Capture the cell that displays the provided text and extract its [X, Y] central coordinate. 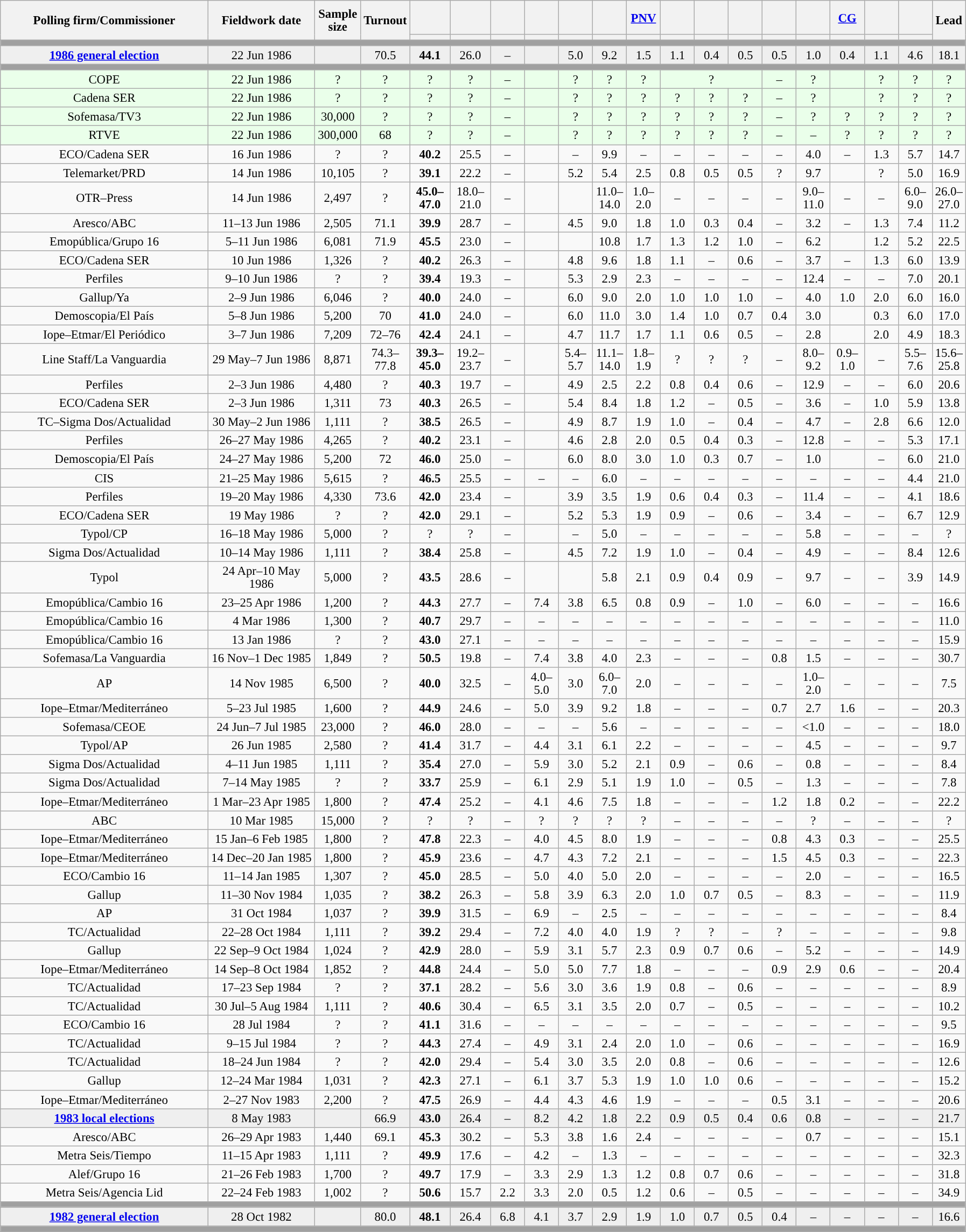
42.3 [430, 1081]
32.5 [471, 684]
68 [386, 136]
6,046 [338, 297]
16.5 [949, 876]
26.0–27.0 [949, 198]
28 Oct 1982 [261, 1216]
27.4 [471, 1043]
0.2 [848, 802]
1,002 [338, 1193]
13.8 [949, 404]
1982 general election [104, 1216]
80.0 [386, 1216]
14 Dec–20 Jan 1985 [261, 857]
12.4 [813, 279]
69.1 [386, 1137]
49.9 [430, 1155]
RTVE [104, 136]
6.7 [915, 515]
11.4 [813, 496]
16.0 [949, 297]
28.2 [471, 988]
1,024 [338, 951]
Metra Seis/Tiempo [104, 1155]
10–14 May 1986 [261, 552]
1,326 [338, 261]
20.3 [949, 708]
8.3 [813, 895]
23–25 Apr 1986 [261, 603]
11–30 Nov 1984 [261, 895]
TC–Sigma Dos/Actualidad [104, 422]
49.7 [430, 1174]
4.8 [575, 261]
10 Mar 1985 [261, 820]
1.8–1.9 [643, 360]
50.6 [430, 1193]
40.7 [430, 621]
OTR–Press [104, 198]
9.8 [949, 932]
29.1 [471, 515]
21–26 Feb 1983 [261, 1174]
1,037 [338, 913]
15.7 [471, 1193]
11.2 [949, 223]
5.5–7.6 [915, 360]
4.0–5.0 [542, 684]
ABC [104, 820]
25.8 [471, 552]
18.0–21.0 [471, 198]
42.9 [430, 951]
46.5 [430, 478]
39.1 [430, 172]
11.0–14.0 [610, 198]
26 Jun 1985 [261, 746]
4,330 [338, 496]
24.4 [471, 969]
Sofemasa/CEOE [104, 727]
PNV [643, 17]
25.9 [471, 783]
66.9 [386, 1118]
9.9 [610, 154]
6,500 [338, 684]
45.5 [430, 241]
45.9 [430, 857]
12.0 [949, 422]
5–23 Jul 1985 [261, 708]
18.0 [949, 727]
74.3–77.8 [386, 360]
18.6 [949, 496]
27.0 [471, 764]
Polling firm/Commissioner [104, 20]
15.6–25.8 [949, 360]
24.6 [471, 708]
37.1 [430, 988]
70.5 [386, 55]
22 Sep–9 Oct 1984 [261, 951]
10.8 [610, 241]
Alef/Grupo 16 [104, 1174]
30.7 [949, 659]
9.6 [610, 261]
Typol/AP [104, 746]
Iope–Etmar/El Periódico [104, 335]
Sofemasa/La Vanguardia [104, 659]
Emopública/Grupo 16 [104, 241]
6.3 [610, 895]
19 May 1986 [261, 515]
1,031 [338, 1081]
6.9 [542, 913]
39.4 [430, 279]
CG [848, 17]
1,200 [338, 603]
4–11 Jun 1985 [261, 764]
34.9 [949, 1193]
Sample size [338, 20]
16 Nov–1 Dec 1985 [261, 659]
47.8 [430, 839]
38.4 [430, 552]
Lead [949, 20]
Sofemasa/TV3 [104, 117]
23.1 [471, 440]
6.6 [915, 422]
19–20 May 1986 [261, 496]
7–14 May 1985 [261, 783]
2,497 [338, 198]
39.2 [430, 932]
15.2 [949, 1081]
13.9 [949, 261]
19.8 [471, 659]
8,871 [338, 360]
25.0 [471, 460]
1,300 [338, 621]
26.0 [471, 55]
Typol/CP [104, 534]
15.9 [949, 639]
0.9–1.0 [848, 360]
9.5 [949, 1025]
20.1 [949, 279]
1.4 [677, 315]
45.0–47.0 [430, 198]
24 Apr–10 May 1986 [261, 577]
6.0–7.0 [610, 684]
17.0 [949, 315]
12.8 [813, 440]
7.0 [915, 279]
3–7 Jun 1986 [261, 335]
1,852 [338, 969]
17.6 [471, 1155]
71.1 [386, 223]
4,480 [338, 384]
11–13 Jun 1986 [261, 223]
31 Oct 1984 [261, 913]
2.7 [813, 708]
17.9 [471, 1174]
18.1 [949, 55]
1,035 [338, 895]
2–27 Nov 1983 [261, 1099]
22.5 [949, 241]
28.5 [471, 876]
16–18 May 1986 [261, 534]
Line Staff/La Vanguardia [104, 360]
47.5 [430, 1099]
42.4 [430, 335]
11.7 [610, 335]
6.8 [507, 1216]
300,000 [338, 136]
26.9 [471, 1099]
8.7 [610, 422]
8 May 1983 [261, 1118]
7.8 [949, 783]
8.2 [542, 1118]
18–24 Jun 1984 [261, 1062]
8.0–9.2 [813, 360]
28.6 [471, 577]
5.1 [610, 783]
16 Jun 1986 [261, 154]
30.2 [471, 1137]
6,081 [338, 241]
11–15 Apr 1983 [261, 1155]
41.0 [430, 315]
3.2 [813, 223]
5,615 [338, 478]
Typol [104, 577]
47.4 [430, 802]
45.0 [430, 876]
Metra Seis/Agencia Lid [104, 1193]
1,600 [338, 708]
73 [386, 404]
<1.0 [813, 727]
14.7 [949, 154]
30.4 [471, 1006]
38.5 [430, 422]
73.6 [386, 496]
40.6 [430, 1006]
30 May–2 Jun 1986 [261, 422]
8.9 [949, 988]
18.3 [949, 335]
17.1 [949, 440]
2,200 [338, 1099]
43.5 [430, 577]
Cadena SER [104, 98]
11.1–14.0 [610, 360]
4 Mar 1986 [261, 621]
CIS [104, 478]
39.3–45.0 [430, 360]
5–11 Jun 1986 [261, 241]
31.8 [949, 1174]
38.2 [430, 895]
19.7 [471, 384]
9.0–11.0 [813, 198]
72–76 [386, 335]
15,000 [338, 820]
6.2 [813, 241]
45.3 [430, 1137]
1,700 [338, 1174]
28 Jul 1984 [261, 1025]
19.3 [471, 279]
Fieldwork date [261, 20]
6.0–9.0 [915, 198]
15.1 [949, 1137]
31.6 [471, 1025]
33.7 [430, 783]
71.9 [386, 241]
20.4 [949, 969]
26–27 May 1986 [261, 440]
1986 general election [104, 55]
29 May–7 Jun 1986 [261, 360]
1,307 [338, 876]
11–14 Jan 1985 [261, 876]
1,849 [338, 659]
23.6 [471, 857]
3.4 [813, 515]
1,311 [338, 404]
21–25 May 1986 [261, 478]
30 Jul–5 Aug 1984 [261, 1006]
28.7 [471, 223]
1 Mar–23 Apr 1985 [261, 802]
10,105 [338, 172]
1,440 [338, 1137]
19.2–23.7 [471, 360]
13 Jan 1986 [261, 639]
14 Sep–8 Oct 1984 [261, 969]
12–24 Mar 1984 [261, 1081]
41.1 [430, 1025]
2,505 [338, 223]
35.4 [430, 764]
7,209 [338, 335]
25.2 [471, 802]
22–24 Feb 1983 [261, 1193]
24.1 [471, 335]
41.4 [430, 746]
70 [386, 315]
10 Jun 1986 [261, 261]
23.4 [471, 496]
4,265 [338, 440]
Turnout [386, 20]
31.7 [471, 746]
26–29 Apr 1983 [261, 1137]
21.7 [949, 1118]
44.8 [430, 969]
44.9 [430, 708]
5–8 Jun 1986 [261, 315]
24 Jun–7 Jul 1985 [261, 727]
22–28 Oct 1984 [261, 932]
COPE [104, 80]
31.5 [471, 913]
Gallup/Ya [104, 297]
5.4–5.7 [575, 360]
23.0 [471, 241]
7.7 [610, 969]
Telemarket/PRD [104, 172]
9–10 Jun 1986 [261, 279]
29.7 [471, 621]
23,000 [338, 727]
14 Nov 1985 [261, 684]
2,580 [338, 746]
2–9 Jun 1986 [261, 297]
15 Jan–6 Feb 1985 [261, 839]
72 [386, 460]
24–27 May 1986 [261, 460]
11.9 [949, 895]
17–23 Sep 1984 [261, 988]
50.5 [430, 659]
9–15 Jul 1984 [261, 1043]
32.3 [949, 1155]
48.1 [430, 1216]
44.1 [430, 55]
27.7 [471, 603]
10.2 [949, 1006]
1983 local elections [104, 1118]
30,000 [338, 117]
